From the cell containing the given text, extract its center point as (X, Y) coordinate. 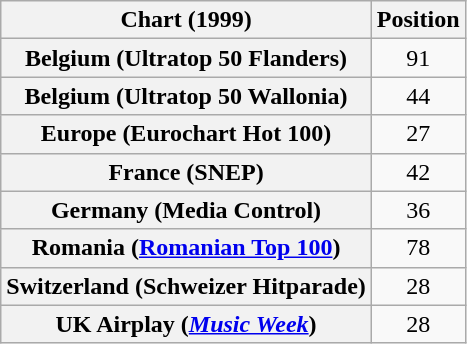
91 (418, 58)
Chart (1999) (186, 20)
44 (418, 96)
42 (418, 172)
France (SNEP) (186, 172)
78 (418, 248)
36 (418, 210)
Romania (Romanian Top 100) (186, 248)
Germany (Media Control) (186, 210)
27 (418, 134)
Position (418, 20)
Switzerland (Schweizer Hitparade) (186, 286)
Belgium (Ultratop 50 Flanders) (186, 58)
UK Airplay (Music Week) (186, 324)
Europe (Eurochart Hot 100) (186, 134)
Belgium (Ultratop 50 Wallonia) (186, 96)
